Scan for the cell matching the given text and deliver its [x, y] coordinate at center. 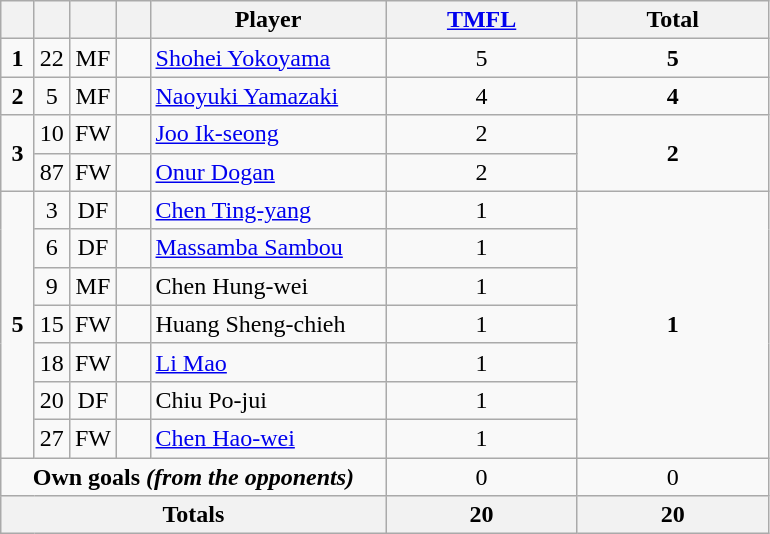
Chiu Po-jui [268, 400]
Chen Ting-yang [268, 210]
Huang Sheng-chieh [268, 324]
Total [672, 20]
Totals [194, 515]
Naoyuki Yamazaki [268, 96]
Joo Ik-seong [268, 134]
Chen Hao-wei [268, 438]
6 [52, 248]
18 [52, 362]
27 [52, 438]
15 [52, 324]
Massamba Sambou [268, 248]
22 [52, 58]
Player [268, 20]
Li Mao [268, 362]
Shohei Yokoyama [268, 58]
10 [52, 134]
Chen Hung-wei [268, 286]
Own goals (from the opponents) [194, 477]
87 [52, 172]
9 [52, 286]
TMFL [482, 20]
Onur Dogan [268, 172]
